Return [x, y] of the center of cell containing provided text 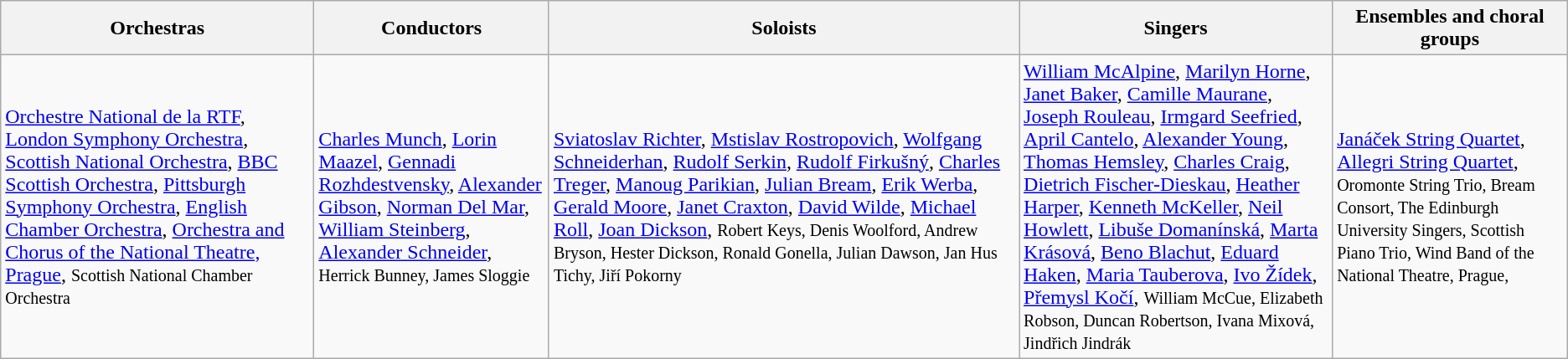
Soloists [784, 28]
Singers [1176, 28]
Orchestras [157, 28]
Ensembles and choral groups [1451, 28]
Conductors [432, 28]
